Provide the (X, Y) coordinate of the cell's center where the given text is located.  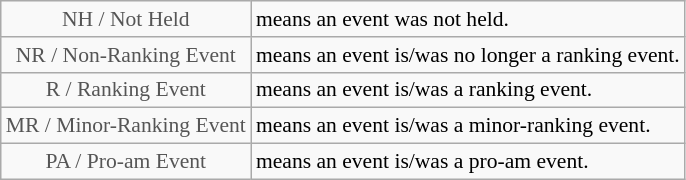
means an event was not held. (468, 19)
PA / Pro-am Event (126, 162)
means an event is/was a minor-ranking event. (468, 126)
means an event is/was a ranking event. (468, 90)
NH / Not Held (126, 19)
R / Ranking Event (126, 90)
NR / Non-Ranking Event (126, 55)
means an event is/was no longer a ranking event. (468, 55)
MR / Minor-Ranking Event (126, 126)
means an event is/was a pro-am event. (468, 162)
